Provide the (X, Y) coordinate of the cell's center where the given text is located.  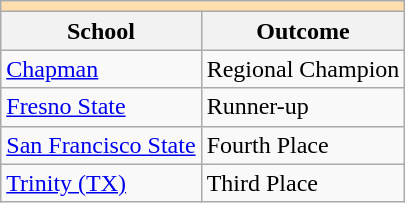
Trinity (TX) (101, 183)
Regional Champion (303, 69)
Runner-up (303, 107)
Fresno State (101, 107)
Fourth Place (303, 145)
School (101, 31)
Outcome (303, 31)
Chapman (101, 69)
San Francisco State (101, 145)
Third Place (303, 183)
